Search for the cell housing the specified text and yield its (x, y) center coordinate. 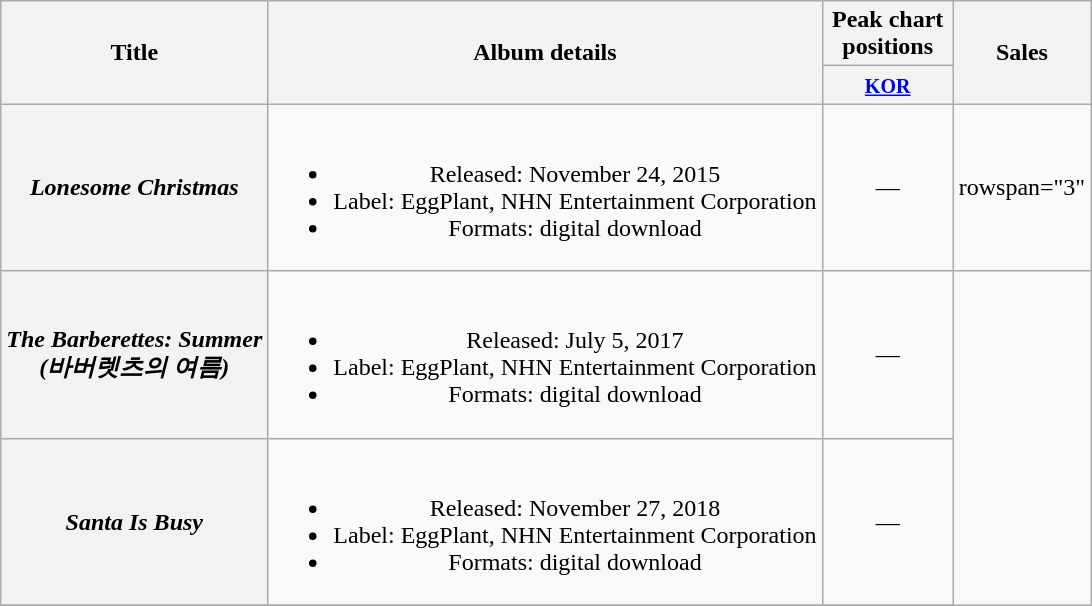
Sales (1022, 52)
Santa Is Busy (134, 522)
KOR (888, 85)
Released: November 24, 2015Label: EggPlant, NHN Entertainment CorporationFormats: digital download (545, 188)
Lonesome Christmas (134, 188)
Peak chart positions (888, 34)
The Barberettes: Summer (바버렛츠의 여름) (134, 354)
Album details (545, 52)
Released: July 5, 2017Label: EggPlant, NHN Entertainment CorporationFormats: digital download (545, 354)
Released: November 27, 2018Label: EggPlant, NHN Entertainment CorporationFormats: digital download (545, 522)
Title (134, 52)
rowspan="3" (1022, 188)
